Locate the cell with the specified text and output its (x, y) center coordinate. 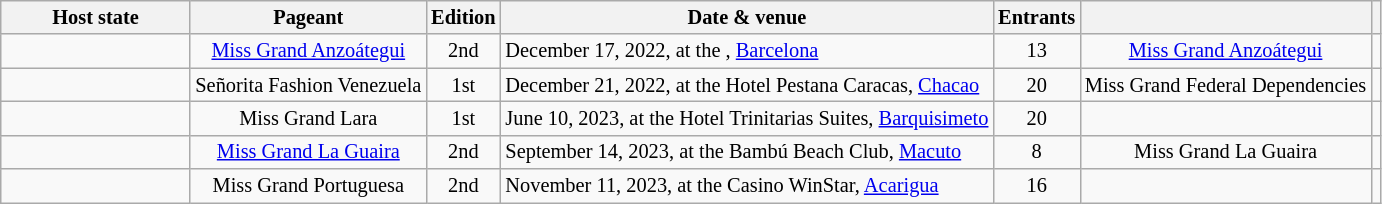
December 21, 2022, at the Hotel Pestana Caracas, Chacao (746, 85)
Miss Grand Portuguesa (308, 186)
December 17, 2022, at the , Barcelona (746, 51)
Date & venue (746, 17)
16 (1036, 186)
Miss Grand Lara (308, 118)
Pageant (308, 17)
8 (1036, 152)
September 14, 2023, at the Bambú Beach Club, Macuto (746, 152)
November 11, 2023, at the Casino WinStar, Acarigua (746, 186)
June 10, 2023, at the Hotel Trinitarias Suites, Barquisimeto (746, 118)
Miss Grand Federal Dependencies (1226, 85)
Entrants (1036, 17)
Edition (463, 17)
13 (1036, 51)
Host state (96, 17)
Señorita Fashion Venezuela (308, 85)
